Return (x, y) of the center of cell containing provided text 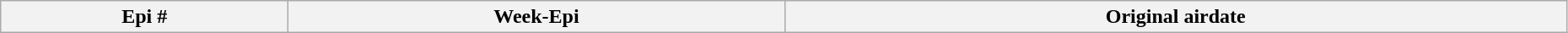
Original airdate (1176, 17)
Week-Epi (536, 17)
Epi # (145, 17)
